Pinpoint the cell where the given text exists, returning its [X, Y] midpoint coordinate. 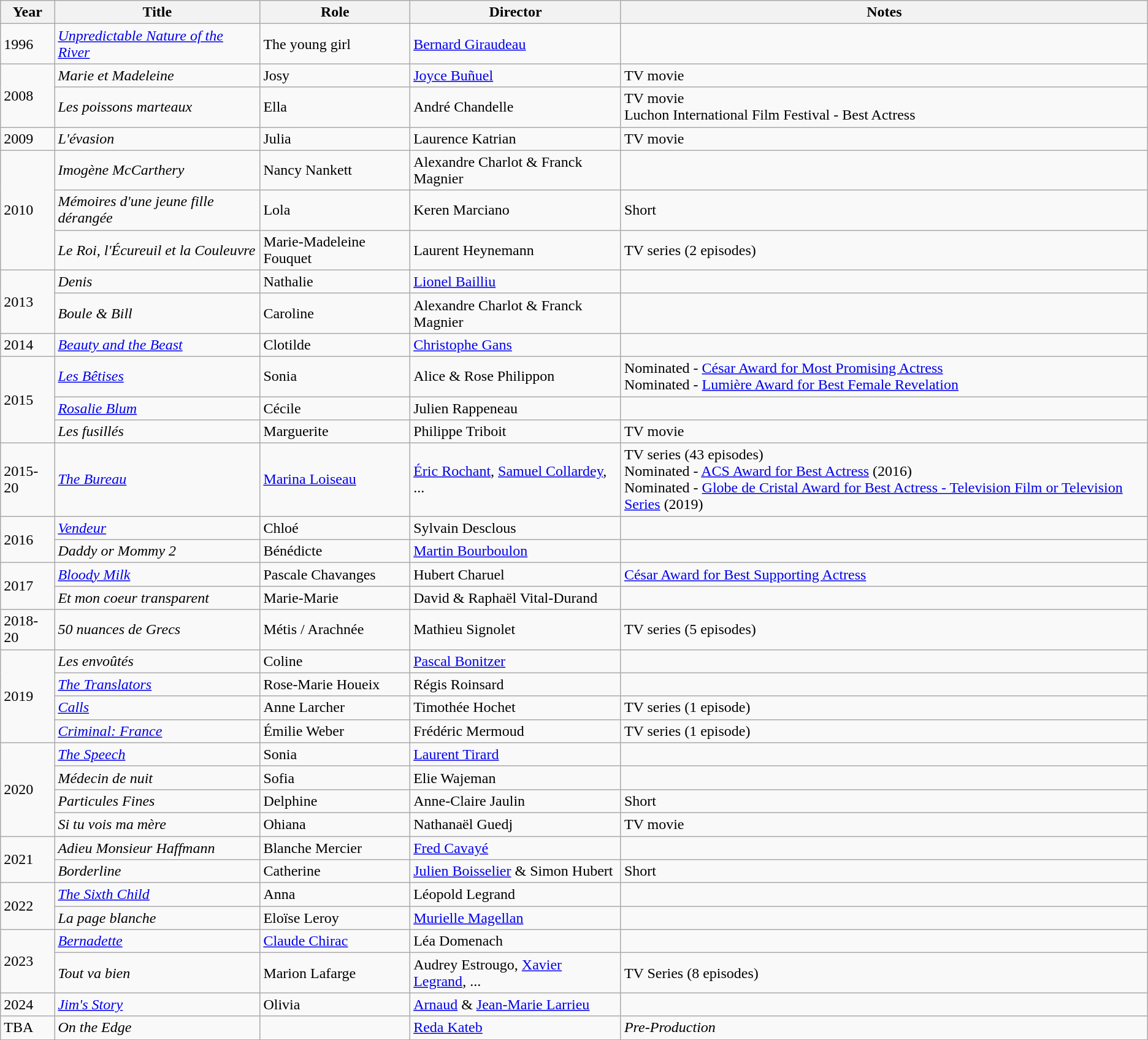
Anna [335, 895]
The Translators [157, 684]
Les Bêtises [157, 377]
2013 [28, 302]
Bloody Milk [157, 575]
2022 [28, 906]
2009 [28, 139]
2015 [28, 400]
Jim's Story [157, 1004]
André Chandelle [516, 107]
Si tu vois ma mère [157, 824]
Julia [335, 139]
Daddy or Mommy 2 [157, 551]
Les fusillés [157, 432]
David & Raphaël Vital-Durand [516, 598]
Clotilde [335, 345]
50 nuances de Grecs [157, 629]
2008 [28, 96]
Olivia [335, 1004]
Anne Larcher [335, 708]
2016 [28, 540]
Cécile [335, 408]
Les envoûtés [157, 661]
Chloé [335, 528]
Mémoires d'une jeune fille dérangée [157, 210]
Josy [335, 75]
On the Edge [157, 1028]
Sofia [335, 778]
2020 [28, 789]
Ohiana [335, 824]
Laurence Katrian [516, 139]
Marie et Madeleine [157, 75]
Bernadette [157, 941]
Unpredictable Nature of the River [157, 44]
Caroline [335, 313]
Julien Boisselier & Simon Hubert [516, 871]
Christophe Gans [516, 345]
Lola [335, 210]
La page blanche [157, 918]
Year [28, 12]
Pascal Bonitzer [516, 661]
Criminal: France [157, 731]
Nathanaël Guedj [516, 824]
TV Series (8 episodes) [884, 973]
Role [335, 12]
Catherine [335, 871]
The Bureau [157, 480]
2023 [28, 962]
Laurent Tirard [516, 754]
Éric Rochant, Samuel Collardey, ... [516, 480]
2015-20 [28, 480]
Reda Kateb [516, 1028]
Régis Roinsard [516, 684]
2018-20 [28, 629]
Frédéric Mermoud [516, 731]
Julien Rappeneau [516, 408]
Léa Domenach [516, 941]
Léopold Legrand [516, 895]
Pascale Chavanges [335, 575]
Adieu Monsieur Haffmann [157, 848]
The young girl [335, 44]
2021 [28, 860]
Tout va bien [157, 973]
Mathieu Signolet [516, 629]
Médecin de nuit [157, 778]
Director [516, 12]
Hubert Charuel [516, 575]
Marion Lafarge [335, 973]
Imogène McCarthery [157, 170]
Marina Loiseau [335, 480]
Claude Chirac [335, 941]
Delphine [335, 801]
Émilie Weber [335, 731]
Calls [157, 708]
Et mon coeur transparent [157, 598]
Sylvain Desclous [516, 528]
Nancy Nankett [335, 170]
Nathalie [335, 281]
Les poissons marteaux [157, 107]
Rose-Marie Houeix [335, 684]
Philippe Triboit [516, 432]
Borderline [157, 871]
1996 [28, 44]
Timothée Hochet [516, 708]
TV series (2 episodes) [884, 250]
TV series (5 episodes) [884, 629]
Marguerite [335, 432]
Marie-Marie [335, 598]
Audrey Estrougo, Xavier Legrand, ... [516, 973]
César Award for Best Supporting Actress [884, 575]
Bénédicte [335, 551]
Alice & Rose Philippon [516, 377]
Métis / Arachnée [335, 629]
2017 [28, 586]
Bernard Giraudeau [516, 44]
Ella [335, 107]
Keren Marciano [516, 210]
Elie Wajeman [516, 778]
Rosalie Blum [157, 408]
Coline [335, 661]
Laurent Heynemann [516, 250]
Boule & Bill [157, 313]
Marie-Madeleine Fouquet [335, 250]
Lionel Bailliu [516, 281]
Anne-Claire Jaulin [516, 801]
TBA [28, 1028]
Pre-Production [884, 1028]
The Speech [157, 754]
The Sixth Child [157, 895]
Title [157, 12]
Nominated - César Award for Most Promising ActressNominated - Lumière Award for Best Female Revelation [884, 377]
Blanche Mercier [335, 848]
Particules Fines [157, 801]
2024 [28, 1004]
Joyce Buñuel [516, 75]
Murielle Magellan [516, 918]
2014 [28, 345]
Eloïse Leroy [335, 918]
Fred Cavayé [516, 848]
Le Roi, l'Écureuil et la Couleuvre [157, 250]
Notes [884, 12]
2010 [28, 210]
Vendeur [157, 528]
Arnaud & Jean-Marie Larrieu [516, 1004]
Denis [157, 281]
Beauty and the Beast [157, 345]
TV movieLuchon International Film Festival - Best Actress [884, 107]
2019 [28, 696]
Martin Bourboulon [516, 551]
L'évasion [157, 139]
